From the cell containing the given text, extract its center point as (x, y) coordinate. 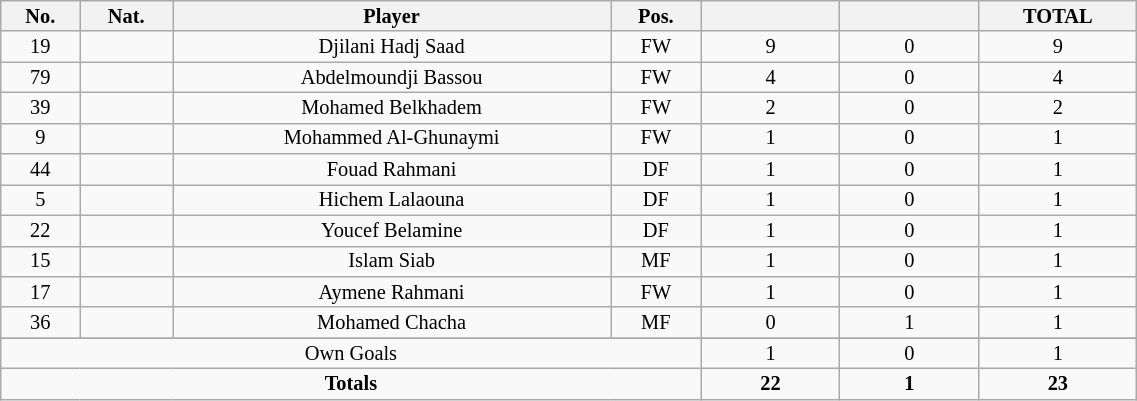
Player (392, 16)
Fouad Rahmani (392, 170)
Own Goals (351, 354)
39 (40, 108)
15 (40, 262)
Nat. (126, 16)
Islam Siab (392, 262)
Mohamed Chacha (392, 322)
Abdelmoundji Bassou (392, 78)
Mohamed Belkhadem (392, 108)
Youcef Belamine (392, 230)
36 (40, 322)
44 (40, 170)
Mohammed Al-Ghunaymi (392, 138)
Hichem Lalaouna (392, 200)
No. (40, 16)
5 (40, 200)
TOTAL (1058, 16)
23 (1058, 384)
Djilani Hadj Saad (392, 46)
Pos. (656, 16)
79 (40, 78)
17 (40, 292)
Aymene Rahmani (392, 292)
Totals (351, 384)
19 (40, 46)
